Scan for the cell matching the given text and deliver its (X, Y) coordinate at center. 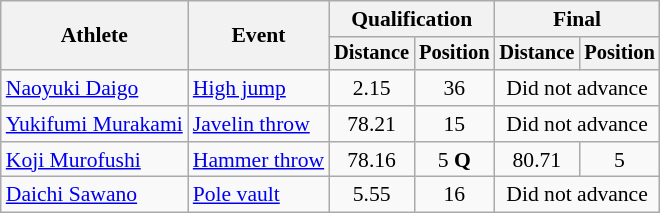
5 (619, 160)
5 Q (454, 160)
80.71 (536, 160)
15 (454, 124)
High jump (258, 88)
Hammer throw (258, 160)
Athlete (94, 36)
5.55 (372, 195)
Pole vault (258, 195)
78.16 (372, 160)
Daichi Sawano (94, 195)
Qualification (412, 19)
16 (454, 195)
2.15 (372, 88)
Event (258, 36)
78.21 (372, 124)
Koji Murofushi (94, 160)
Yukifumi Murakami (94, 124)
Javelin throw (258, 124)
Naoyuki Daigo (94, 88)
Final (576, 19)
36 (454, 88)
